Detect which cell encompasses the target text, then output its [X, Y] center coordinate. 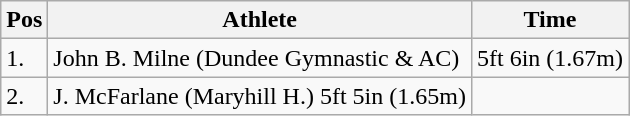
Athlete [260, 20]
J. McFarlane (Maryhill H.) 5ft 5in (1.65m) [260, 96]
5ft 6in (1.67m) [550, 58]
1. [24, 58]
John B. Milne (Dundee Gymnastic & AC) [260, 58]
Pos [24, 20]
Time [550, 20]
2. [24, 96]
